Identify which cell holds the provided text, then report its [X, Y] central coordinate. 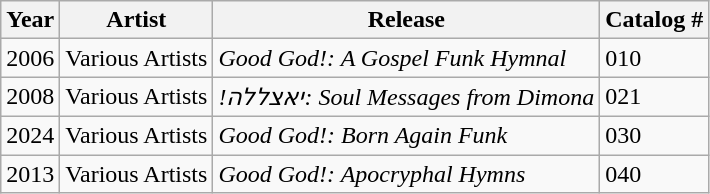
Year [30, 20]
Catalog # [654, 20]
2006 [30, 58]
010 [654, 58]
Artist [136, 20]
!יאצללה: Soul Messages from Dimona [406, 97]
Good God!: A Gospel Funk Hymnal [406, 58]
2008 [30, 97]
Good God!: Born Again Funk [406, 135]
030 [654, 135]
Release [406, 20]
2013 [30, 173]
040 [654, 173]
2024 [30, 135]
Good God!: Apocryphal Hymns [406, 173]
021 [654, 97]
